Provide the [X, Y] coordinate of the cell's center where the given text is located.  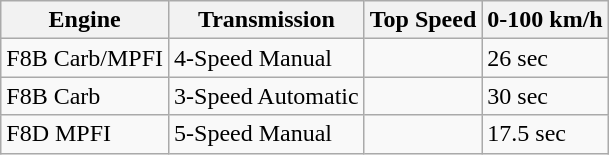
Transmission [267, 20]
17.5 sec [545, 134]
5-Speed Manual [267, 134]
Top Speed [423, 20]
F8D MPFI [85, 134]
F8B Carb [85, 96]
26 sec [545, 58]
4-Speed Manual [267, 58]
0-100 km/h [545, 20]
3-Speed Automatic [267, 96]
Engine [85, 20]
30 sec [545, 96]
F8B Carb/MPFI [85, 58]
